Provide the [x, y] coordinate of the cell's center where the given text is located.  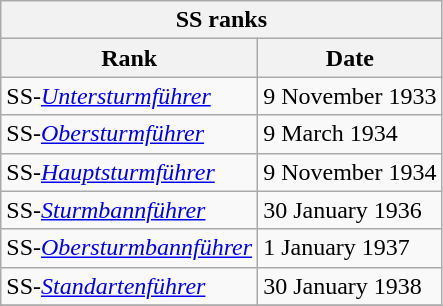
9 November 1934 [350, 172]
SS-Obersturmbannführer [130, 248]
SS-Standartenführer [130, 286]
SS ranks [222, 20]
30 January 1938 [350, 286]
9 March 1934 [350, 134]
SS-Untersturmführer [130, 96]
Rank [130, 58]
SS-Hauptsturmführer [130, 172]
SS-Obersturmführer [130, 134]
30 January 1936 [350, 210]
9 November 1933 [350, 96]
SS-Sturmbannführer [130, 210]
1 January 1937 [350, 248]
Date [350, 58]
